Return (x, y) of the center of cell containing provided text 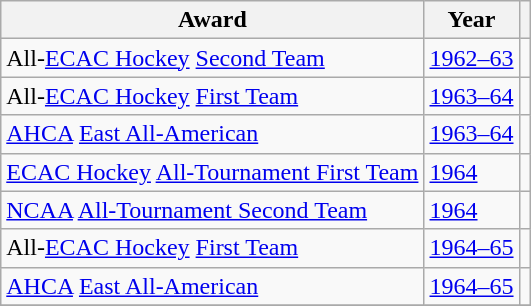
All-ECAC Hockey Second Team (212, 58)
1962–63 (472, 58)
Year (472, 20)
NCAA All-Tournament Second Team (212, 210)
ECAC Hockey All-Tournament First Team (212, 172)
Award (212, 20)
